Pinpoint the cell where the given text exists, returning its (X, Y) midpoint coordinate. 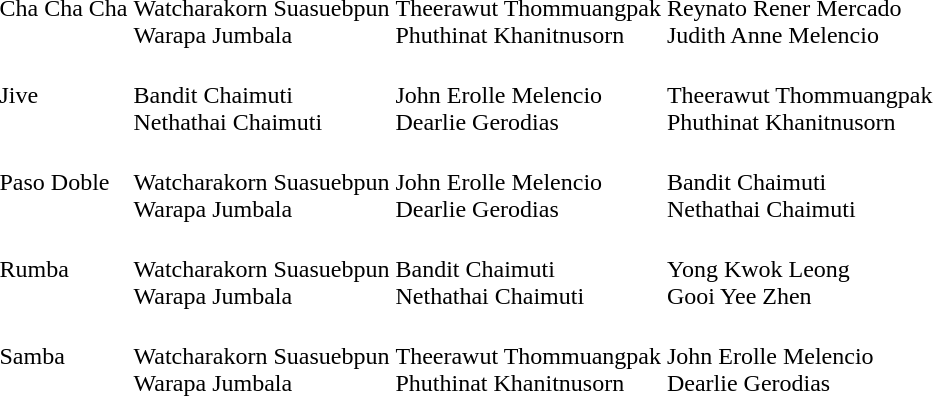
Yong Kwok LeongGooi Yee Zhen (799, 269)
Theerawut ThommuangpakPhuthinat Khanitnusorn (799, 95)
